Return the [X, Y] coordinate for the center point of the cell that contains the specified text.  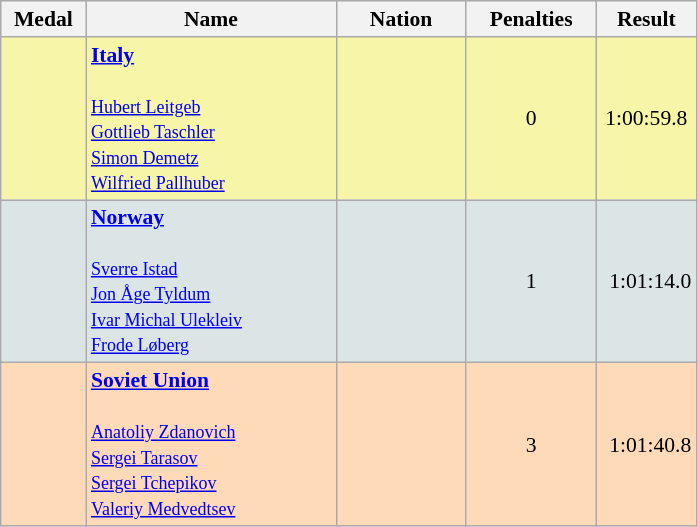
0 [531, 118]
Penalties [531, 19]
1:01:14.0 [646, 282]
Name [211, 19]
1:00:59.8 [646, 118]
Result [646, 19]
ItalyHubert LeitgebGottlieb TaschlerSimon DemetzWilfried Pallhuber [211, 118]
Nation [401, 19]
Soviet UnionAnatoliy ZdanovichSergei TarasovSergei TchepikovValeriy Medvedtsev [211, 444]
1:01:40.8 [646, 444]
NorwaySverre IstadJon Åge TyldumIvar Michal UlekleivFrode Løberg [211, 282]
1 [531, 282]
3 [531, 444]
Medal [44, 19]
